Extract the (x, y) coordinate from the center of the cell holding the provided text.  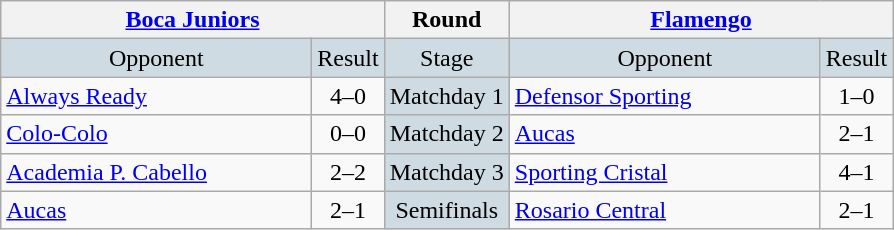
Stage (446, 58)
Matchday 3 (446, 172)
2–2 (348, 172)
4–0 (348, 96)
1–0 (856, 96)
Matchday 2 (446, 134)
Defensor Sporting (664, 96)
Boca Juniors (192, 20)
Rosario Central (664, 210)
Sporting Cristal (664, 172)
Matchday 1 (446, 96)
Colo-Colo (156, 134)
4–1 (856, 172)
Flamengo (700, 20)
Semifinals (446, 210)
Round (446, 20)
Academia P. Cabello (156, 172)
Always Ready (156, 96)
0–0 (348, 134)
